Determine the (X, Y) coordinate at the center of the cell enclosing the given text.  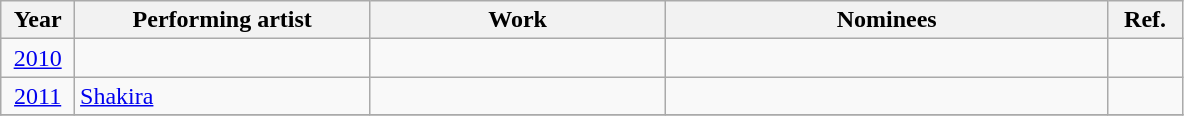
Nominees (886, 20)
Work (518, 20)
Year (38, 20)
Performing artist (222, 20)
2011 (38, 96)
Shakira (222, 96)
2010 (38, 58)
Ref. (1145, 20)
